Identify which cell holds the provided text, then report its (x, y) central coordinate. 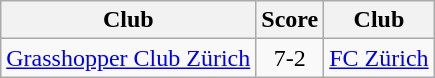
Score (290, 20)
FC Zürich (379, 58)
Grasshopper Club Zürich (128, 58)
7-2 (290, 58)
